Capture the cell that displays the provided text and extract its (X, Y) central coordinate. 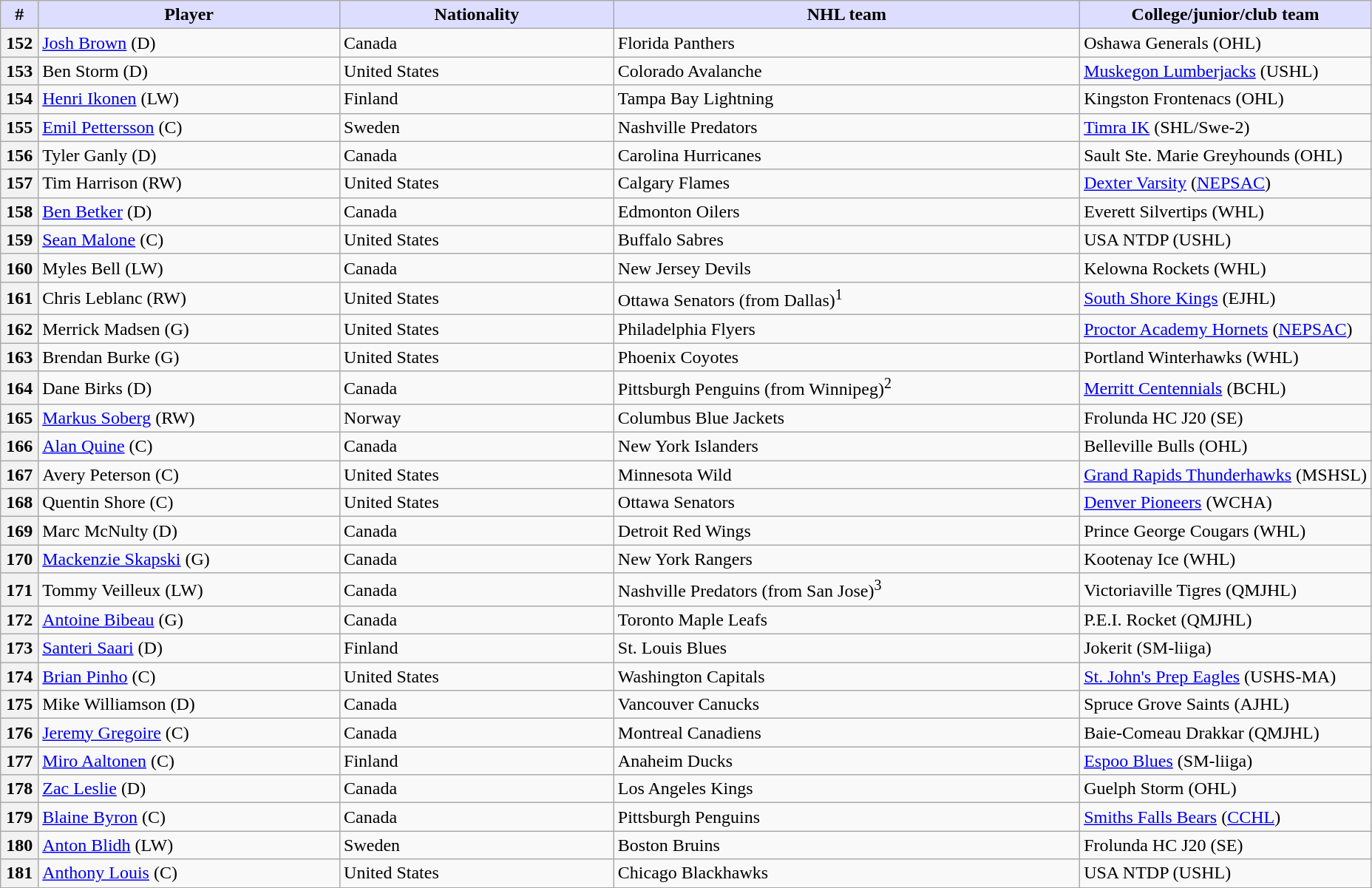
Calgary Flames (846, 183)
176 (19, 733)
Ben Betker (D) (189, 211)
Boston Bruins (846, 845)
155 (19, 127)
Pittsburgh Penguins (846, 817)
Dane Birks (D) (189, 387)
Grand Rapids Thunderhawks (MSHSL) (1226, 475)
Mackenzie Skapski (G) (189, 559)
Player (189, 15)
Norway (478, 418)
Miro Aaltonen (C) (189, 761)
Detroit Red Wings (846, 531)
Phoenix Coyotes (846, 357)
177 (19, 761)
Los Angeles Kings (846, 789)
157 (19, 183)
180 (19, 845)
165 (19, 418)
Timra IK (SHL/Swe-2) (1226, 127)
Kelowna Rockets (WHL) (1226, 268)
181 (19, 873)
Oshawa Generals (OHL) (1226, 43)
Ottawa Senators (from Dallas)1 (846, 299)
169 (19, 531)
Henri Ikonen (LW) (189, 99)
New Jersey Devils (846, 268)
Dexter Varsity (NEPSAC) (1226, 183)
NHL team (846, 15)
Montreal Canadiens (846, 733)
South Shore Kings (EJHL) (1226, 299)
Espoo Blues (SM-liiga) (1226, 761)
Carolina Hurricanes (846, 155)
Pittsburgh Penguins (from Winnipeg)2 (846, 387)
Brian Pinho (C) (189, 677)
Colorado Avalanche (846, 71)
New York Islanders (846, 447)
Markus Soberg (RW) (189, 418)
153 (19, 71)
Victoriaville Tigres (QMJHL) (1226, 590)
Vancouver Canucks (846, 705)
Merrick Madsen (G) (189, 329)
154 (19, 99)
Nationality (478, 15)
Kootenay Ice (WHL) (1226, 559)
Quentin Shore (C) (189, 503)
Chris Leblanc (RW) (189, 299)
179 (19, 817)
Zac Leslie (D) (189, 789)
Tampa Bay Lightning (846, 99)
St. John's Prep Eagles (USHS-MA) (1226, 677)
Brendan Burke (G) (189, 357)
174 (19, 677)
163 (19, 357)
Antoine Bibeau (G) (189, 620)
152 (19, 43)
175 (19, 705)
Myles Bell (LW) (189, 268)
Muskegon Lumberjacks (USHL) (1226, 71)
Belleville Bulls (OHL) (1226, 447)
Avery Peterson (C) (189, 475)
Edmonton Oilers (846, 211)
172 (19, 620)
160 (19, 268)
166 (19, 447)
Prince George Cougars (WHL) (1226, 531)
Washington Capitals (846, 677)
Kingston Frontenacs (OHL) (1226, 99)
Smiths Falls Bears (CCHL) (1226, 817)
167 (19, 475)
Emil Pettersson (C) (189, 127)
162 (19, 329)
Blaine Byron (C) (189, 817)
Tommy Veilleux (LW) (189, 590)
Mike Williamson (D) (189, 705)
Spruce Grove Saints (AJHL) (1226, 705)
Baie-Comeau Drakkar (QMJHL) (1226, 733)
173 (19, 648)
Jeremy Gregoire (C) (189, 733)
Anaheim Ducks (846, 761)
P.E.I. Rocket (QMJHL) (1226, 620)
Florida Panthers (846, 43)
171 (19, 590)
Philadelphia Flyers (846, 329)
Tyler Ganly (D) (189, 155)
Ottawa Senators (846, 503)
178 (19, 789)
Everett Silvertips (WHL) (1226, 211)
Nashville Predators (846, 127)
Sault Ste. Marie Greyhounds (OHL) (1226, 155)
# (19, 15)
Columbus Blue Jackets (846, 418)
Ben Storm (D) (189, 71)
Sean Malone (C) (189, 240)
Portland Winterhawks (WHL) (1226, 357)
Buffalo Sabres (846, 240)
Toronto Maple Leafs (846, 620)
164 (19, 387)
Guelph Storm (OHL) (1226, 789)
Alan Quine (C) (189, 447)
New York Rangers (846, 559)
St. Louis Blues (846, 648)
159 (19, 240)
Josh Brown (D) (189, 43)
Marc McNulty (D) (189, 531)
Jokerit (SM-liiga) (1226, 648)
Minnesota Wild (846, 475)
161 (19, 299)
Santeri Saari (D) (189, 648)
Chicago Blackhawks (846, 873)
Denver Pioneers (WCHA) (1226, 503)
170 (19, 559)
Anthony Louis (C) (189, 873)
Proctor Academy Hornets (NEPSAC) (1226, 329)
158 (19, 211)
156 (19, 155)
Anton Blidh (LW) (189, 845)
168 (19, 503)
College/junior/club team (1226, 15)
Nashville Predators (from San Jose)3 (846, 590)
Tim Harrison (RW) (189, 183)
Merritt Centennials (BCHL) (1226, 387)
